Find where the given text appears and provide that cell's center as (X, Y) coordinate. 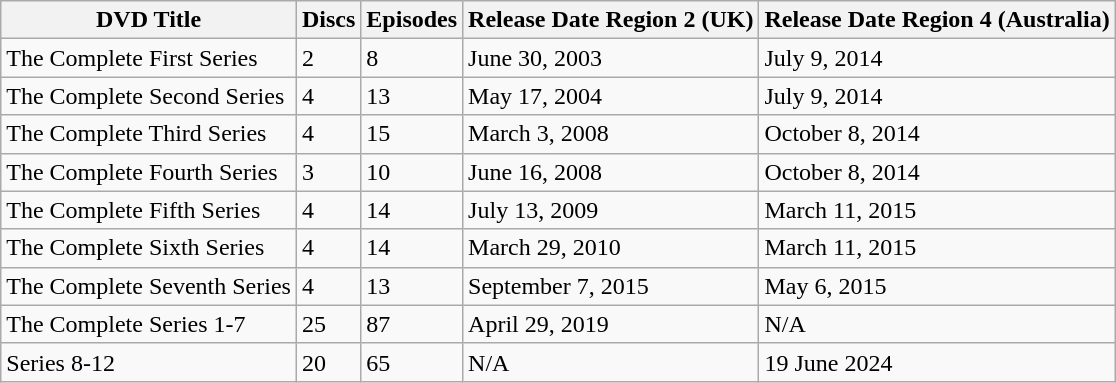
3 (328, 172)
September 7, 2015 (611, 286)
25 (328, 324)
8 (412, 58)
DVD Title (149, 20)
65 (412, 362)
March 29, 2010 (611, 248)
Series 8-12 (149, 362)
The Complete Fourth Series (149, 172)
Release Date Region 2 (UK) (611, 20)
The Complete Second Series (149, 96)
May 6, 2015 (937, 286)
Episodes (412, 20)
20 (328, 362)
March 3, 2008 (611, 134)
The Complete Fifth Series (149, 210)
The Complete First Series (149, 58)
June 30, 2003 (611, 58)
The Complete Series 1-7 (149, 324)
The Complete Third Series (149, 134)
19 June 2024 (937, 362)
2 (328, 58)
April 29, 2019 (611, 324)
July 13, 2009 (611, 210)
June 16, 2008 (611, 172)
The Complete Seventh Series (149, 286)
87 (412, 324)
10 (412, 172)
The Complete Sixth Series (149, 248)
15 (412, 134)
Discs (328, 20)
May 17, 2004 (611, 96)
Release Date Region 4 (Australia) (937, 20)
